Determine the (x, y) coordinate at the center of the cell enclosing the given text.  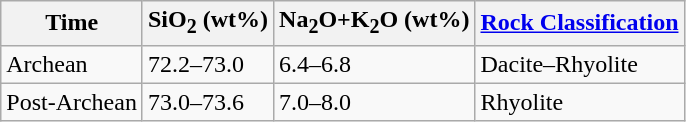
Post-Archean (72, 102)
Na2O+K2O (wt%) (374, 23)
72.2–73.0 (208, 64)
6.4–6.8 (374, 64)
7.0–8.0 (374, 102)
Rock Classification (580, 23)
Time (72, 23)
SiO2 (wt%) (208, 23)
Rhyolite (580, 102)
Dacite–Rhyolite (580, 64)
Archean (72, 64)
73.0–73.6 (208, 102)
